Return (X, Y) of the center of cell containing provided text 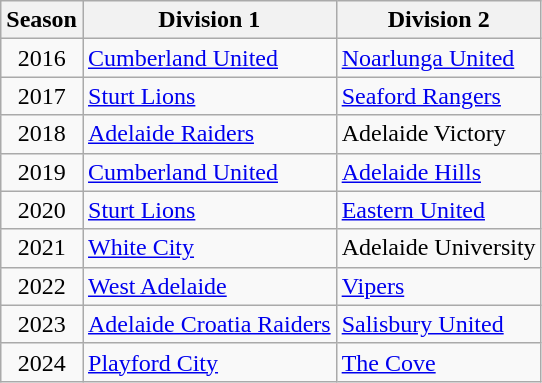
2021 (42, 248)
White City (209, 248)
Adelaide Croatia Raiders (209, 324)
Division 1 (209, 20)
Eastern United (438, 210)
The Cove (438, 362)
2022 (42, 286)
2020 (42, 210)
2016 (42, 58)
Adelaide Victory (438, 134)
Seaford Rangers (438, 96)
Playford City (209, 362)
Adelaide University (438, 248)
Adelaide Raiders (209, 134)
2018 (42, 134)
2017 (42, 96)
2019 (42, 172)
2024 (42, 362)
Salisbury United (438, 324)
2023 (42, 324)
Division 2 (438, 20)
Noarlunga United (438, 58)
Season (42, 20)
West Adelaide (209, 286)
Vipers (438, 286)
Adelaide Hills (438, 172)
